Find where the given text appears and provide that cell's center as [X, Y] coordinate. 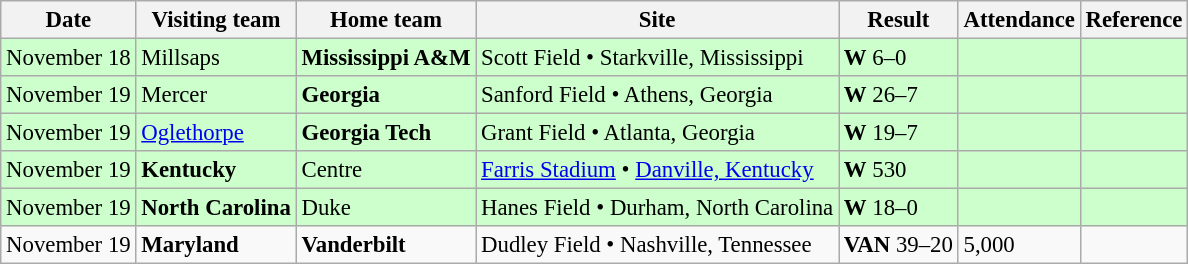
Attendance [1019, 20]
Duke [386, 208]
Oglethorpe [216, 133]
Farris Stadium • Danville, Kentucky [658, 170]
W 6–0 [899, 58]
W 530 [899, 170]
Site [658, 20]
Maryland [216, 245]
Georgia [386, 95]
North Carolina [216, 208]
Centre [386, 170]
November 18 [68, 58]
Reference [1134, 20]
Home team [386, 20]
Kentucky [216, 170]
Scott Field • Starkville, Mississippi [658, 58]
Date [68, 20]
W 18–0 [899, 208]
W 26–7 [899, 95]
Dudley Field • Nashville, Tennessee [658, 245]
Vanderbilt [386, 245]
Mississippi A&M [386, 58]
W 19–7 [899, 133]
VAN 39–20 [899, 245]
Sanford Field • Athens, Georgia [658, 95]
Hanes Field • Durham, North Carolina [658, 208]
Visiting team [216, 20]
5,000 [1019, 245]
Georgia Tech [386, 133]
Grant Field • Atlanta, Georgia [658, 133]
Millsaps [216, 58]
Mercer [216, 95]
Result [899, 20]
